Scan for the cell matching the given text and deliver its (X, Y) coordinate at center. 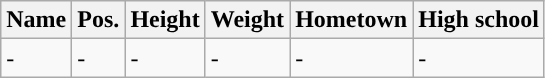
Pos. (98, 20)
Hometown (352, 20)
Height (165, 20)
Name (36, 20)
High school (479, 20)
Weight (247, 20)
